Search for the cell housing the specified text and yield its [x, y] center coordinate. 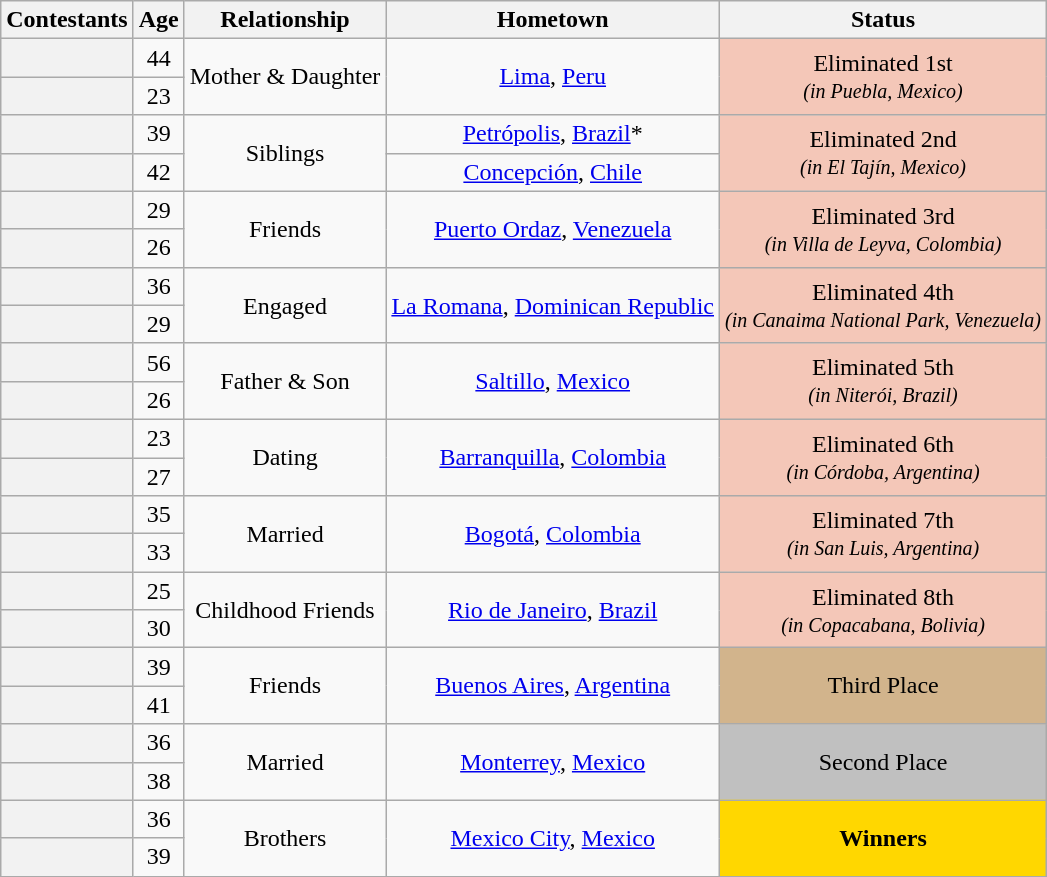
25 [158, 591]
Buenos Aires, Argentina [553, 686]
Puerto Ordaz, Venezuela [553, 229]
La Romana, Dominican Republic [553, 305]
Brothers [285, 838]
Childhood Friends [285, 610]
Rio de Janeiro, Brazil [553, 610]
Eliminated 4th(in Canaima National Park, Venezuela) [884, 305]
56 [158, 362]
Eliminated 6th(in Córdoba, Argentina) [884, 457]
Age [158, 20]
38 [158, 781]
Lima, Peru [553, 77]
Eliminated 5th(in Niterói, Brazil) [884, 381]
Eliminated 8th(in Copacabana, Bolivia) [884, 610]
Hometown [553, 20]
Monterrey, Mexico [553, 762]
Barranquilla, Colombia [553, 457]
Saltillo, Mexico [553, 381]
Eliminated 1st(in Puebla, Mexico) [884, 77]
Third Place [884, 686]
44 [158, 58]
Siblings [285, 153]
Eliminated 2nd(in El Tajín, Mexico) [884, 153]
33 [158, 553]
Mother & Daughter [285, 77]
Bogotá, Colombia [553, 534]
Engaged [285, 305]
Concepción, Chile [553, 172]
Eliminated 7th(in San Luis, Argentina) [884, 534]
Winners [884, 838]
Status [884, 20]
41 [158, 705]
Father & Son [285, 381]
Dating [285, 457]
Eliminated 3rd(in Villa de Leyva, Colombia) [884, 229]
42 [158, 172]
Second Place [884, 762]
Mexico City, Mexico [553, 838]
Petrópolis, Brazil* [553, 134]
35 [158, 515]
27 [158, 477]
Contestants [67, 20]
Relationship [285, 20]
30 [158, 629]
